Detect which cell encompasses the target text, then output its [x, y] center coordinate. 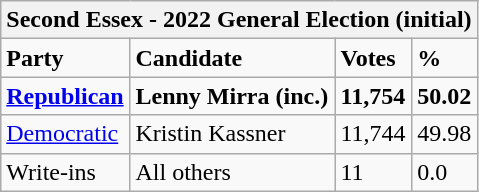
Votes [374, 58]
11,744 [374, 134]
Candidate [232, 58]
Kristin Kassner [232, 134]
All others [232, 172]
Party [66, 58]
49.98 [445, 134]
11,754 [374, 96]
11 [374, 172]
Lenny Mirra (inc.) [232, 96]
% [445, 58]
Democratic [66, 134]
Republican [66, 96]
Second Essex - 2022 General Election (initial) [239, 20]
0.0 [445, 172]
Write-ins [66, 172]
50.02 [445, 96]
